Return [X, Y] of the center of cell containing provided text 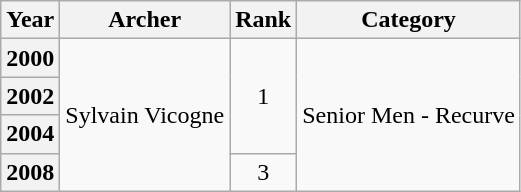
Year [30, 20]
2002 [30, 96]
Senior Men - Recurve [409, 115]
Archer [145, 20]
Sylvain Vicogne [145, 115]
2000 [30, 58]
2008 [30, 172]
1 [264, 96]
2004 [30, 134]
Rank [264, 20]
Category [409, 20]
3 [264, 172]
